Search for the cell housing the specified text and yield its (X, Y) center coordinate. 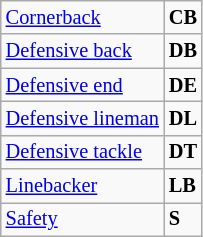
Linebacker (82, 186)
Cornerback (82, 17)
Defensive tackle (82, 152)
CB (183, 17)
DE (183, 85)
LB (183, 186)
DT (183, 152)
Defensive back (82, 51)
DB (183, 51)
Safety (82, 219)
Defensive lineman (82, 118)
S (183, 219)
DL (183, 118)
Defensive end (82, 85)
